Pinpoint the cell where the given text exists, returning its [x, y] midpoint coordinate. 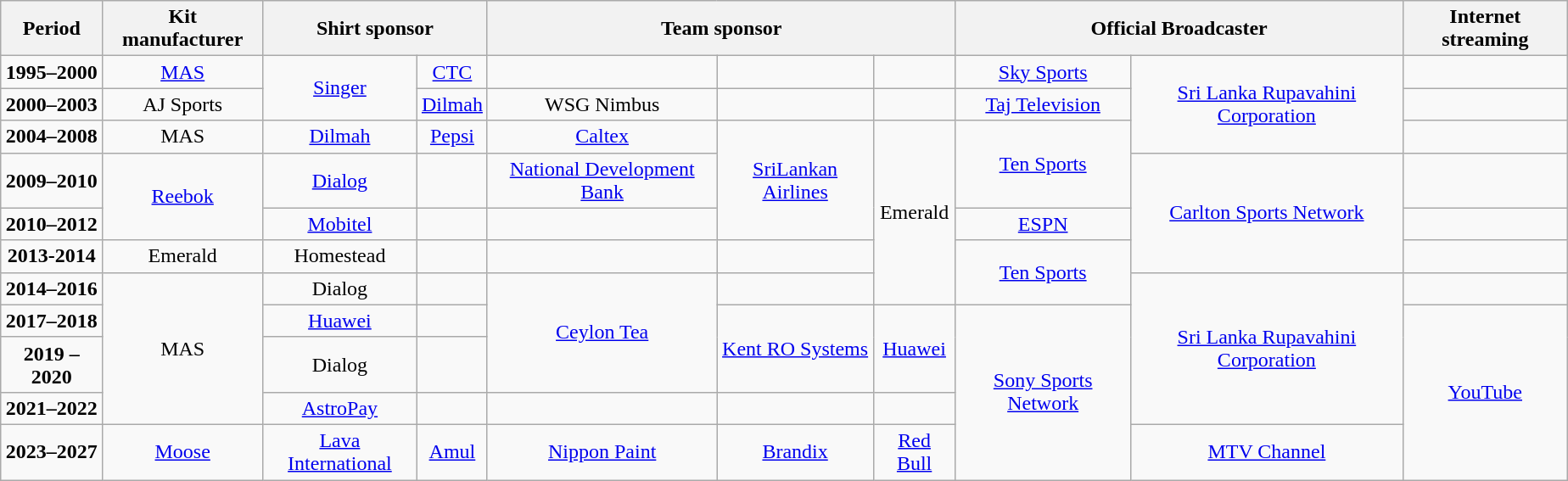
Red Bull [915, 451]
Homestead [339, 256]
CTC [451, 72]
AstroPay [339, 408]
Carlton Sports Network [1266, 212]
Ceylon Tea [602, 333]
2021–2022 [52, 408]
Pepsi [451, 137]
2009–2010 [52, 180]
2004–2008 [52, 137]
Shirt sponsor [375, 29]
Kent RO Systems [795, 348]
Mobitel [339, 224]
Singer [339, 88]
MTV Channel [1266, 451]
Caltex [602, 137]
2010–2012 [52, 224]
SriLankan Airlines [795, 180]
2000–2003 [52, 104]
Nippon Paint [602, 451]
Reebok [182, 197]
Taj Television [1044, 104]
Lava International [339, 451]
Moose [182, 451]
Sony Sports Network [1044, 392]
1995–2000 [52, 72]
Team sponsor [721, 29]
Official Broadcaster [1179, 29]
2013-2014 [52, 256]
Internet streaming [1485, 29]
Sky Sports [1044, 72]
YouTube [1485, 392]
2023–2027 [52, 451]
WSG Nimbus [602, 104]
Amul [451, 451]
Brandix [795, 451]
AJ Sports [182, 104]
2019 –2020 [52, 365]
2017–2018 [52, 321]
Period [52, 29]
National Development Bank [602, 180]
ESPN [1044, 224]
Kit manufacturer [182, 29]
2014–2016 [52, 288]
